Scan for the cell matching the given text and deliver its [x, y] coordinate at center. 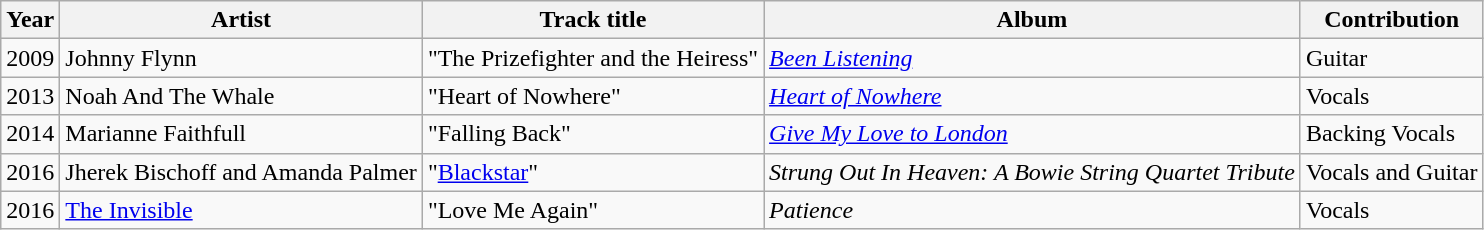
Album [1032, 20]
Heart of Nowhere [1032, 96]
2009 [30, 58]
Guitar [1392, 58]
Vocals and Guitar [1392, 172]
Johnny Flynn [242, 58]
Noah And The Whale [242, 96]
2013 [30, 96]
Backing Vocals [1392, 134]
"Falling Back" [592, 134]
"The Prizefighter and the Heiress" [592, 58]
Patience [1032, 210]
Year [30, 20]
Jherek Bischoff and Amanda Palmer [242, 172]
Marianne Faithfull [242, 134]
"Blackstar" [592, 172]
Give My Love to London [1032, 134]
"Heart of Nowhere" [592, 96]
The Invisible [242, 210]
2014 [30, 134]
Been Listening [1032, 58]
Track title [592, 20]
"Love Me Again" [592, 210]
Strung Out In Heaven: A Bowie String Quartet Tribute [1032, 172]
Artist [242, 20]
Contribution [1392, 20]
